Return the [x, y] coordinate for the center point of the cell that contains the specified text.  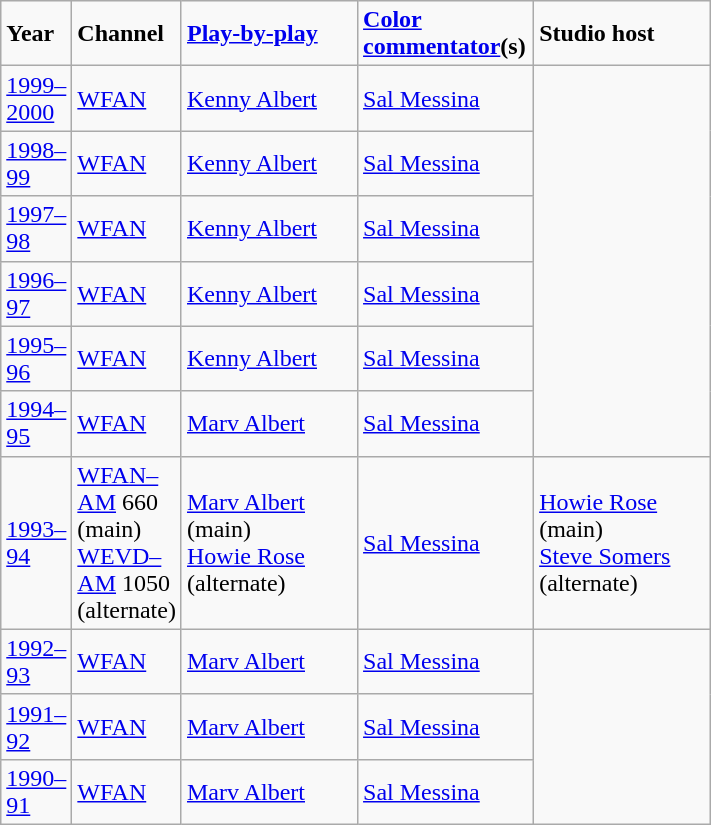
Channel [127, 34]
1990–91 [36, 792]
1992–93 [36, 662]
Play-by-play [269, 34]
WFAN–AM 660 (main)WEVD–AM 1050 (alternate) [127, 542]
1991–92 [36, 726]
Year [36, 34]
1993–94 [36, 542]
Studio host [622, 34]
Howie Rose (main)Steve Somers (alternate) [622, 542]
1999–2000 [36, 98]
1997–98 [36, 228]
Marv Albert (main)Howie Rose (alternate) [269, 542]
Color commentator(s) [446, 34]
1998–99 [36, 164]
1996–97 [36, 294]
1994–95 [36, 424]
1995–96 [36, 358]
